Capture the cell that displays the provided text and extract its [X, Y] central coordinate. 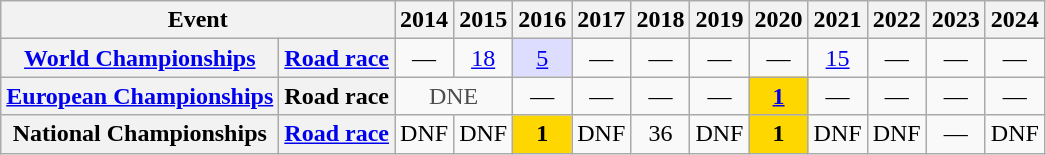
2014 [424, 20]
2016 [542, 20]
2020 [778, 20]
2021 [838, 20]
European Championships [140, 96]
5 [542, 58]
2018 [660, 20]
2024 [1014, 20]
2015 [484, 20]
Event [198, 20]
DNE [454, 96]
18 [484, 58]
2022 [896, 20]
World Championships [140, 58]
36 [660, 134]
2023 [956, 20]
2017 [602, 20]
National Championships [140, 134]
2019 [720, 20]
15 [838, 58]
